Pinpoint the cell where the given text exists, returning its [X, Y] midpoint coordinate. 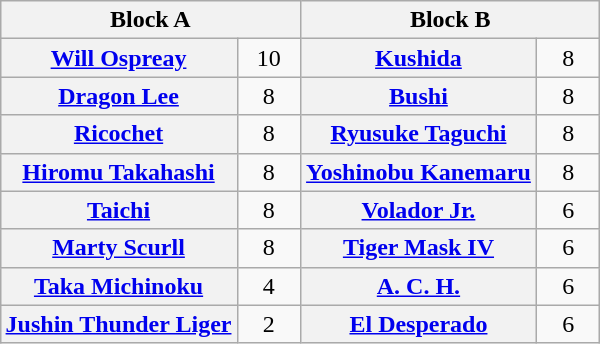
A. C. H. [419, 286]
Volador Jr. [419, 210]
Ryusuke Taguchi [419, 134]
Ricochet [118, 134]
Hiromu Takahashi [118, 172]
Dragon Lee [118, 96]
Yoshinobu Kanemaru [419, 172]
10 [269, 58]
Block B [450, 20]
Jushin Thunder Liger [118, 324]
4 [269, 286]
Tiger Mask IV [419, 248]
2 [269, 324]
Will Ospreay [118, 58]
Taka Michinoku [118, 286]
Kushida [419, 58]
El Desperado [419, 324]
Marty Scurll [118, 248]
Bushi [419, 96]
Taichi [118, 210]
Block A [150, 20]
